Pinpoint the cell where the given text exists, returning its (X, Y) midpoint coordinate. 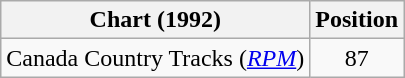
Chart (1992) (156, 20)
Canada Country Tracks (RPM) (156, 58)
87 (357, 58)
Position (357, 20)
